Return [X, Y] of the center of cell containing provided text 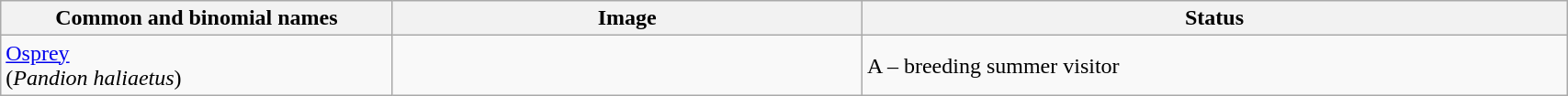
A – breeding summer visitor [1214, 66]
Image [626, 18]
Osprey(Pandion haliaetus) [197, 66]
Status [1214, 18]
Common and binomial names [197, 18]
